Return (X, Y) of the center of cell containing provided text 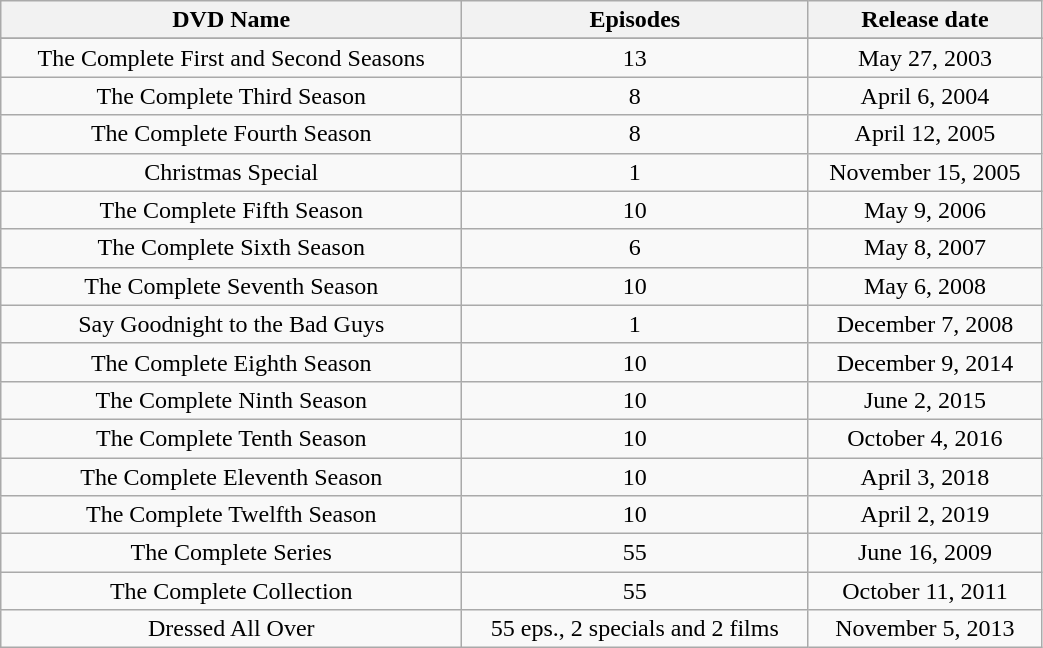
The Complete Sixth Season (232, 248)
December 7, 2008 (925, 324)
13 (635, 58)
DVD Name (232, 20)
The Complete Fifth Season (232, 210)
October 4, 2016 (925, 438)
The Complete Eleventh Season (232, 477)
The Complete Collection (232, 591)
The Complete Twelfth Season (232, 515)
April 12, 2005 (925, 134)
May 27, 2003 (925, 58)
May 9, 2006 (925, 210)
The Complete Third Season (232, 96)
55 eps., 2 specials and 2 films (635, 629)
Release date (925, 20)
April 6, 2004 (925, 96)
The Complete Eighth Season (232, 362)
April 3, 2018 (925, 477)
December 9, 2014 (925, 362)
The Complete Ninth Season (232, 400)
The Complete First and Second Seasons (232, 58)
Episodes (635, 20)
June 16, 2009 (925, 553)
November 15, 2005 (925, 172)
June 2, 2015 (925, 400)
April 2, 2019 (925, 515)
The Complete Series (232, 553)
The Complete Seventh Season (232, 286)
6 (635, 248)
May 8, 2007 (925, 248)
Christmas Special (232, 172)
Say Goodnight to the Bad Guys (232, 324)
October 11, 2011 (925, 591)
November 5, 2013 (925, 629)
The Complete Tenth Season (232, 438)
May 6, 2008 (925, 286)
The Complete Fourth Season (232, 134)
Dressed All Over (232, 629)
